For the text-containing cell, return its midpoint in [x, y] coordinate format. 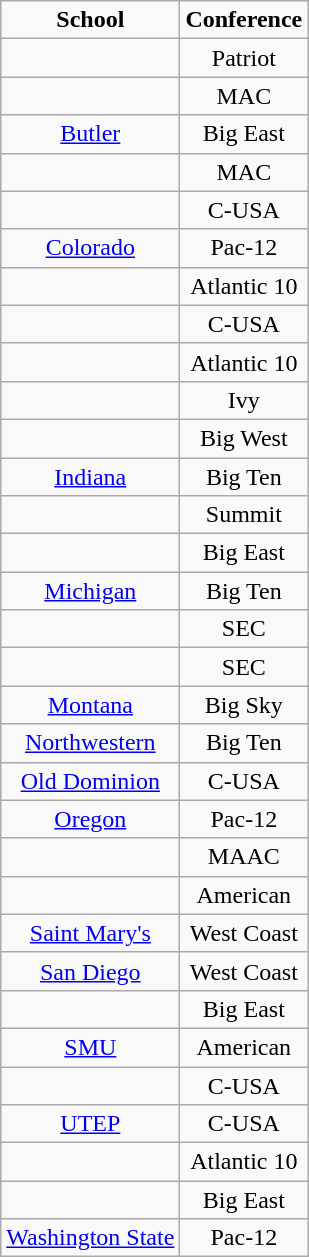
Patriot [244, 58]
Butler [90, 134]
Colorado [90, 248]
Old Dominion [90, 781]
School [90, 20]
Big West [244, 438]
Big Sky [244, 705]
MAAC [244, 857]
Michigan [90, 591]
SMU [90, 1047]
UTEP [90, 1124]
Ivy [244, 400]
Oregon [90, 819]
Indiana [90, 477]
Conference [244, 20]
Northwestern [90, 743]
Montana [90, 705]
Saint Mary's [90, 933]
Washington State [90, 1238]
Summit [244, 515]
San Diego [90, 971]
